Return [x, y] of the center of cell containing provided text 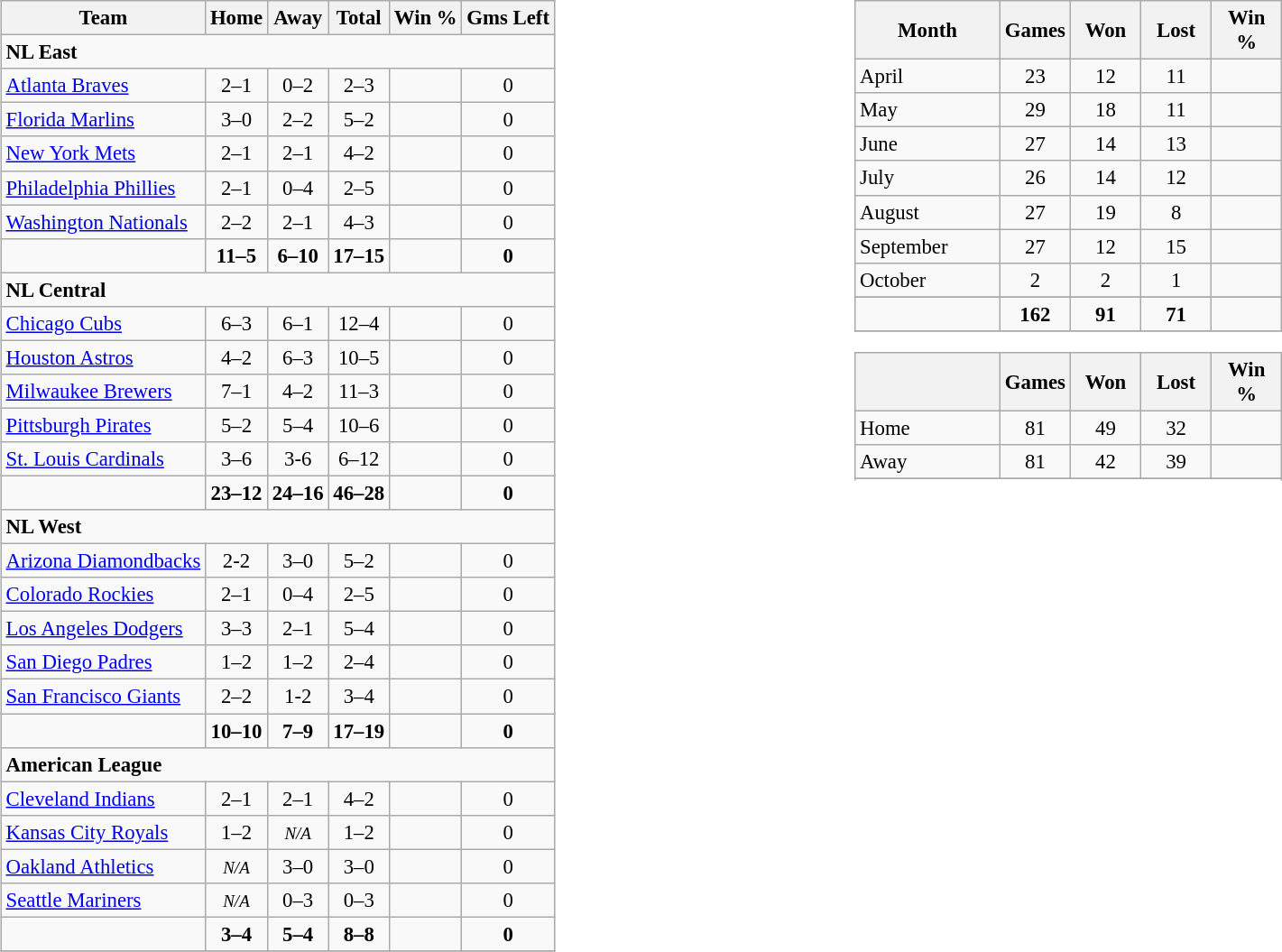
October [927, 280]
26 [1035, 178]
46–28 [359, 493]
15 [1176, 246]
New York Mets [103, 153]
2-2 [236, 561]
Los Angeles Dodgers [103, 629]
Atlanta Braves [103, 86]
Pittsburgh Pirates [103, 425]
8 [1176, 212]
Team [103, 18]
18 [1105, 110]
6–10 [298, 255]
Arizona Diamondbacks [103, 561]
San Francisco Giants [103, 697]
3-6 [298, 459]
NL East [278, 52]
1-2 [298, 697]
Gms Left [508, 18]
6–12 [359, 459]
49 [1105, 428]
Kansas City Royals [103, 832]
13 [1176, 144]
3–6 [236, 459]
Florida Marlins [103, 120]
10–5 [359, 357]
Philadelphia Phillies [103, 188]
St. Louis Cardinals [103, 459]
19 [1105, 212]
June [927, 144]
71 [1176, 314]
Colorado Rockies [103, 595]
8–8 [359, 934]
7–1 [236, 392]
10–10 [236, 730]
July [927, 178]
162 [1035, 314]
Month [927, 31]
1 [1176, 280]
Chicago Cubs [103, 323]
91 [1105, 314]
Total [359, 18]
29 [1035, 110]
Seattle Mariners [103, 900]
August [927, 212]
17–15 [359, 255]
6–1 [298, 323]
NL West [278, 527]
April [927, 77]
7–9 [298, 730]
American League [278, 764]
11–3 [359, 392]
23–12 [236, 493]
11–5 [236, 255]
4–3 [359, 222]
September [927, 246]
3–3 [236, 629]
San Diego Padres [103, 662]
10–6 [359, 425]
Cleveland Indians [103, 799]
Washington Nationals [103, 222]
0–2 [298, 86]
May [927, 110]
32 [1176, 428]
Houston Astros [103, 357]
12–4 [359, 323]
24–16 [298, 493]
Oakland Athletics [103, 866]
NL Central [278, 290]
17–19 [359, 730]
Milwaukee Brewers [103, 392]
2–3 [359, 86]
42 [1105, 462]
39 [1176, 462]
23 [1035, 77]
2–4 [359, 662]
